Identify which cell holds the provided text, then report its (x, y) central coordinate. 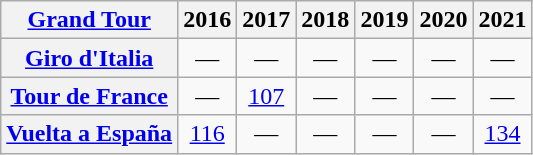
116 (208, 134)
2018 (326, 20)
Vuelta a España (90, 134)
2020 (444, 20)
Tour de France (90, 96)
Giro d'Italia (90, 58)
2017 (266, 20)
107 (266, 96)
2016 (208, 20)
Grand Tour (90, 20)
2021 (502, 20)
134 (502, 134)
2019 (384, 20)
